For the text-containing cell, return its midpoint in [X, Y] coordinate format. 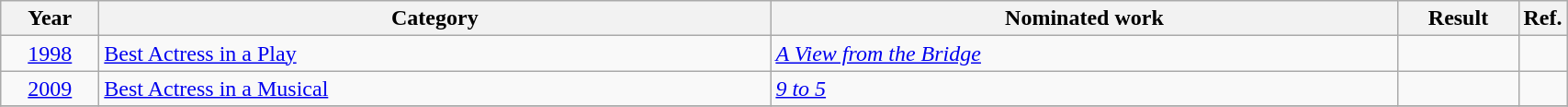
Best Actress in a Play [435, 53]
Best Actress in a Musical [435, 89]
Nominated work [1084, 18]
Ref. [1543, 18]
9 to 5 [1084, 89]
Category [435, 18]
2009 [50, 89]
1998 [50, 53]
A View from the Bridge [1084, 53]
Year [50, 18]
Result [1459, 18]
